Provide the [X, Y] coordinate of the cell's center where the given text is located.  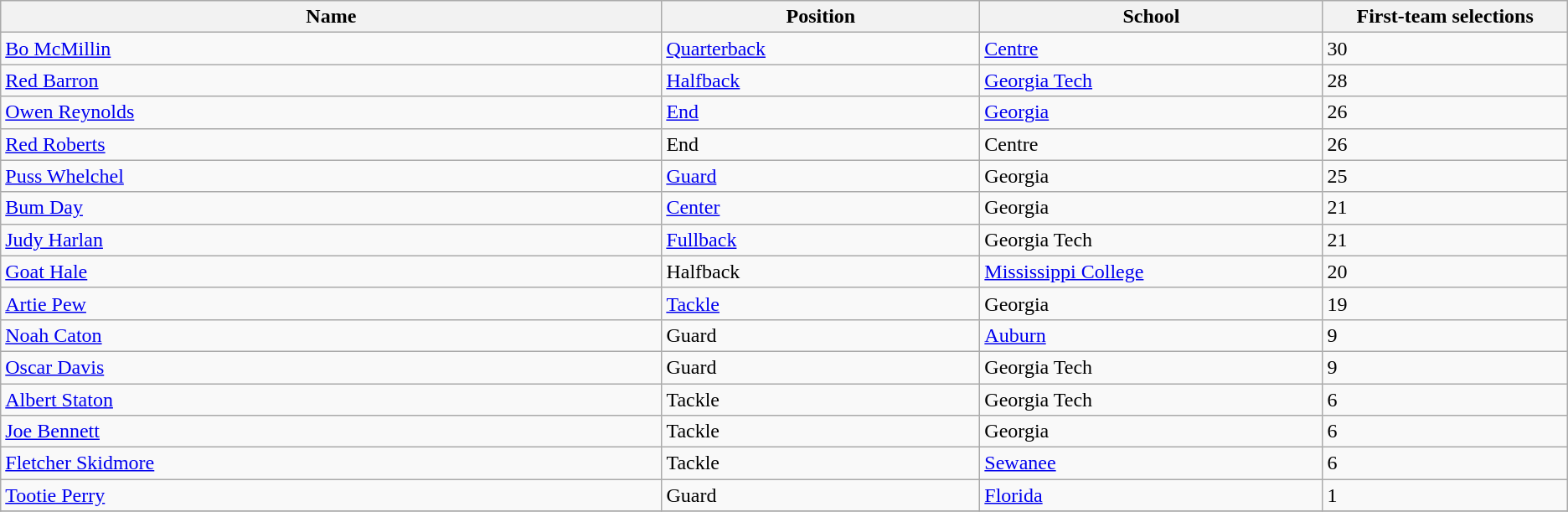
Owen Reynolds [332, 112]
Albert Staton [332, 400]
1 [1445, 495]
28 [1445, 80]
Bum Day [332, 208]
Noah Caton [332, 335]
Mississippi College [1151, 272]
Florida [1151, 495]
Bo McMillin [332, 49]
Joe Bennett [332, 432]
Name [332, 17]
Quarterback [821, 49]
Puss Whelchel [332, 176]
Red Roberts [332, 144]
Position [821, 17]
Red Barron [332, 80]
Fletcher Skidmore [332, 463]
19 [1445, 303]
Artie Pew [332, 303]
Center [821, 208]
25 [1445, 176]
Fullback [821, 240]
Oscar Davis [332, 367]
30 [1445, 49]
First-team selections [1445, 17]
Judy Harlan [332, 240]
20 [1445, 272]
Auburn [1151, 335]
Tootie Perry [332, 495]
Goat Hale [332, 272]
School [1151, 17]
Sewanee [1151, 463]
